Pinpoint the cell where the given text exists, returning its (X, Y) midpoint coordinate. 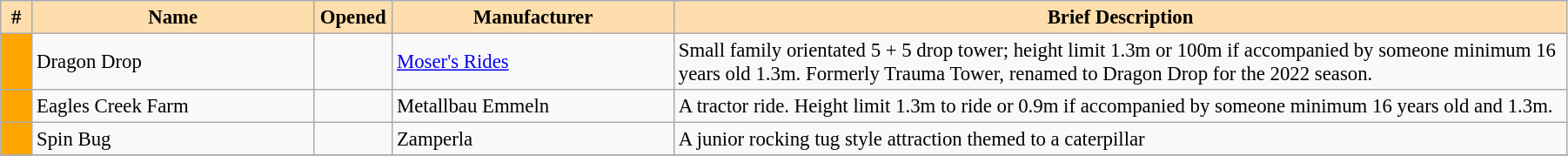
Eagles Creek Farm (173, 106)
A tractor ride. Height limit 1.3m to ride or 0.9m if accompanied by someone minimum 16 years old and 1.3m. (1121, 106)
# (17, 17)
A junior rocking tug style attraction themed to a caterpillar (1121, 139)
Manufacturer (533, 17)
Brief Description (1121, 17)
Dragon Drop (173, 63)
Opened (353, 17)
Moser's Rides (533, 63)
Spin Bug (173, 139)
Metallbau Emmeln (533, 106)
Name (173, 17)
Zamperla (533, 139)
